For the text-containing cell, return its midpoint in [X, Y] coordinate format. 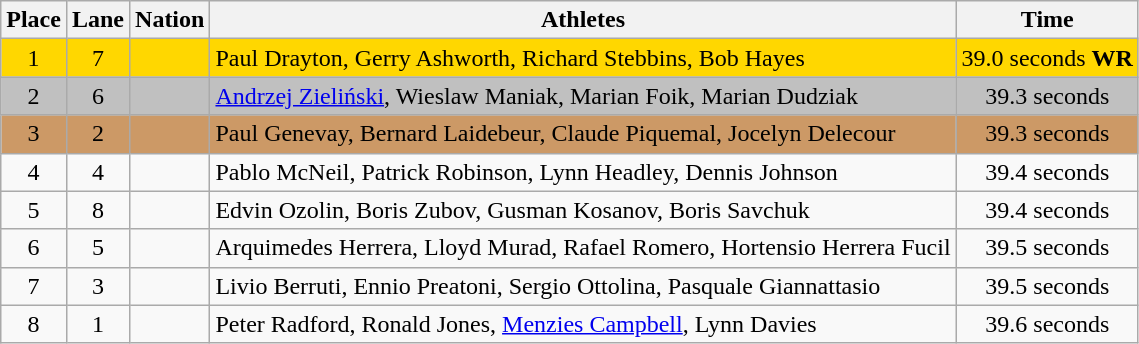
Paul Genevay, Bernard Laidebeur, Claude Piquemal, Jocelyn Delecour [583, 134]
Place [34, 20]
39.6 seconds [1047, 324]
Paul Drayton, Gerry Ashworth, Richard Stebbins, Bob Hayes [583, 58]
39.0 seconds WR [1047, 58]
Pablo McNeil, Patrick Robinson, Lynn Headley, Dennis Johnson [583, 172]
Livio Berruti, Ennio Preatoni, Sergio Ottolina, Pasquale Giannattasio [583, 286]
Lane [98, 20]
Andrzej Zieliński, Wieslaw Maniak, Marian Foik, Marian Dudziak [583, 96]
Athletes [583, 20]
Edvin Ozolin, Boris Zubov, Gusman Kosanov, Boris Savchuk [583, 210]
Nation [170, 20]
Arquimedes Herrera, Lloyd Murad, Rafael Romero, Hortensio Herrera Fucil [583, 248]
Peter Radford, Ronald Jones, Menzies Campbell, Lynn Davies [583, 324]
Time [1047, 20]
